Detect which cell encompasses the target text, then output its (x, y) center coordinate. 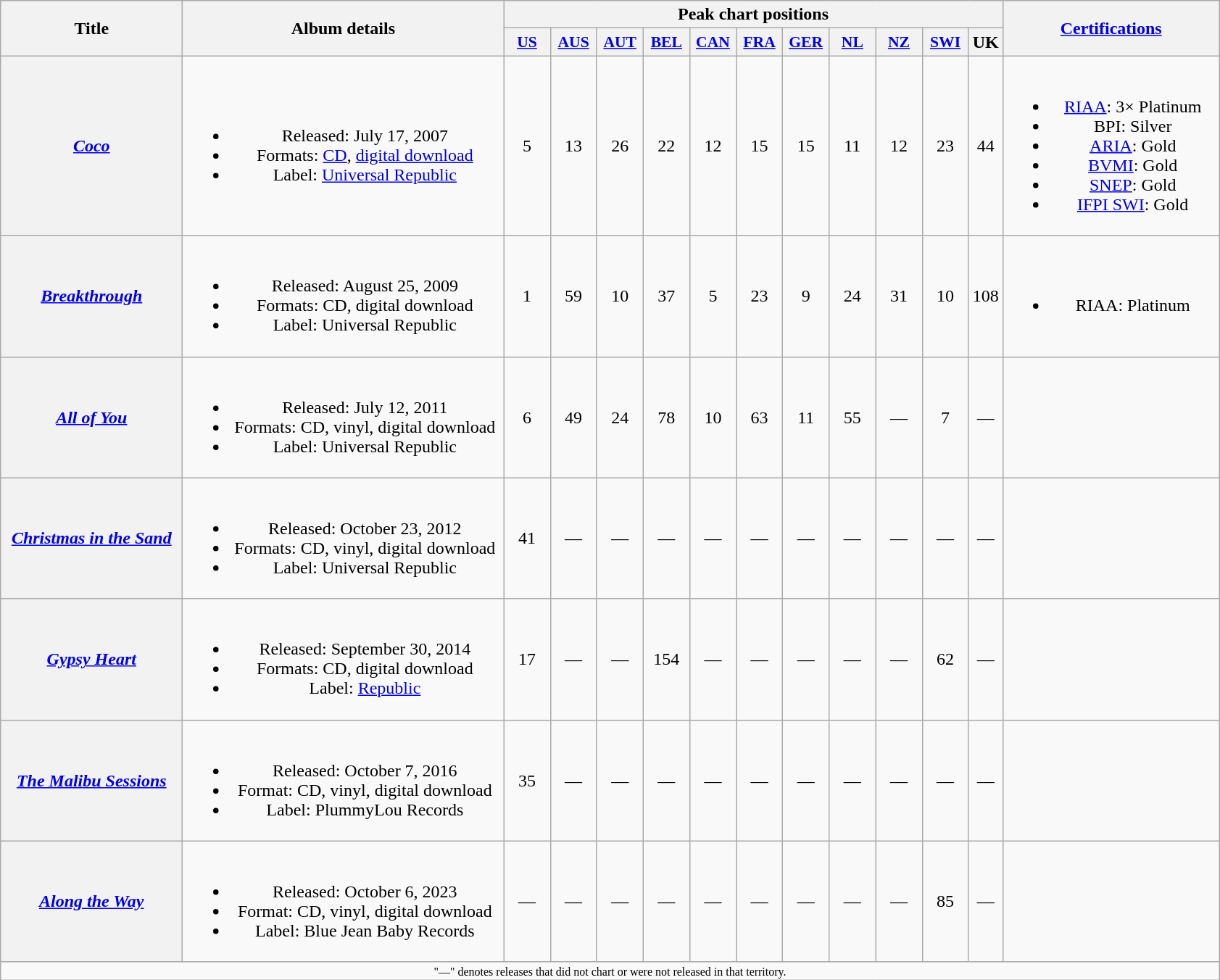
Title (91, 28)
22 (666, 146)
Coco (91, 146)
41 (527, 538)
1 (527, 296)
Christmas in the Sand (91, 538)
62 (945, 660)
US (527, 42)
Released: September 30, 2014Formats: CD, digital downloadLabel: Republic (344, 660)
Album details (344, 28)
AUS (573, 42)
108 (986, 296)
49 (573, 418)
Peak chart positions (753, 14)
26 (620, 146)
RIAA: 3× PlatinumBPI: SilverARIA: GoldBVMI: GoldSNEP: GoldIFPI SWI: Gold (1111, 146)
Released: October 23, 2012Formats: CD, vinyl, digital downloadLabel: Universal Republic (344, 538)
Gypsy Heart (91, 660)
The Malibu Sessions (91, 780)
CAN (713, 42)
SWI (945, 42)
Released: October 6, 2023Format: CD, vinyl, digital downloadLabel: Blue Jean Baby Records (344, 902)
6 (527, 418)
13 (573, 146)
Along the Way (91, 902)
17 (527, 660)
GER (806, 42)
UK (986, 42)
FRA (760, 42)
"—" denotes releases that did not chart or were not released in that territory. (610, 971)
Released: July 17, 2007Formats: CD, digital downloadLabel: Universal Republic (344, 146)
31 (899, 296)
7 (945, 418)
RIAA: Platinum (1111, 296)
AUT (620, 42)
154 (666, 660)
Breakthrough (91, 296)
BEL (666, 42)
9 (806, 296)
44 (986, 146)
Released: July 12, 2011Formats: CD, vinyl, digital downloadLabel: Universal Republic (344, 418)
85 (945, 902)
NL (852, 42)
Released: October 7, 2016Format: CD, vinyl, digital downloadLabel: PlummyLou Records (344, 780)
37 (666, 296)
78 (666, 418)
59 (573, 296)
55 (852, 418)
35 (527, 780)
Certifications (1111, 28)
NZ (899, 42)
All of You (91, 418)
63 (760, 418)
Released: August 25, 2009Formats: CD, digital downloadLabel: Universal Republic (344, 296)
